Detect which cell encompasses the target text, then output its [X, Y] center coordinate. 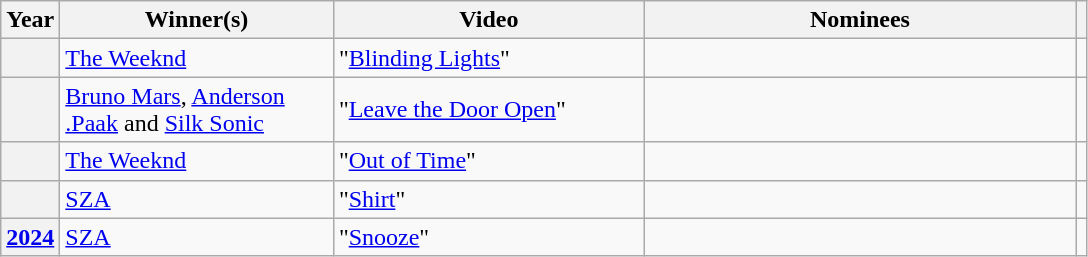
Year [30, 20]
2024 [30, 237]
Winner(s) [197, 20]
Nominees [860, 20]
Video [488, 20]
"Leave the Door Open" [488, 110]
"Out of Time" [488, 161]
"Shirt" [488, 199]
"Blinding Lights" [488, 58]
"Snooze" [488, 237]
Bruno Mars, Anderson .Paak and Silk Sonic [197, 110]
